Pinpoint the cell where the given text exists, returning its (x, y) midpoint coordinate. 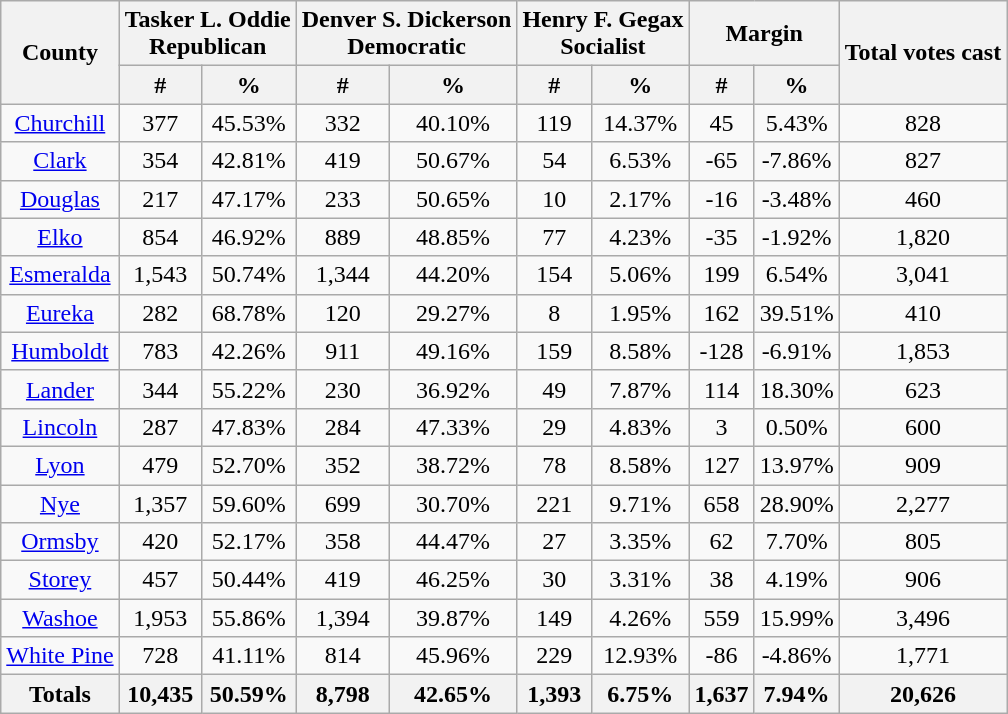
2.17% (640, 199)
Douglas (60, 199)
287 (160, 427)
1.95% (640, 313)
0.50% (796, 427)
149 (554, 618)
Denver S. DickersonDemocratic (406, 34)
344 (160, 389)
377 (160, 123)
50.67% (453, 161)
114 (722, 389)
27 (554, 542)
457 (160, 580)
45.53% (248, 123)
120 (342, 313)
50.74% (248, 275)
49 (554, 389)
827 (923, 161)
41.11% (248, 656)
-86 (722, 656)
3 (722, 427)
14.37% (640, 123)
783 (160, 351)
29 (554, 427)
911 (342, 351)
77 (554, 237)
805 (923, 542)
50.59% (248, 694)
39.87% (453, 618)
Henry F. GegaxSocialist (603, 34)
623 (923, 389)
119 (554, 123)
814 (342, 656)
County (60, 52)
4.83% (640, 427)
358 (342, 542)
28.90% (796, 503)
7.70% (796, 542)
-35 (722, 237)
6.53% (640, 161)
50.65% (453, 199)
8 (554, 313)
3,041 (923, 275)
3.31% (640, 580)
5.06% (640, 275)
78 (554, 465)
-7.86% (796, 161)
Eureka (60, 313)
20,626 (923, 694)
1,393 (554, 694)
-128 (722, 351)
127 (722, 465)
40.10% (453, 123)
42.65% (453, 694)
42.26% (248, 351)
Ormsby (60, 542)
233 (342, 199)
-65 (722, 161)
6.54% (796, 275)
854 (160, 237)
7.94% (796, 694)
38 (722, 580)
162 (722, 313)
38.72% (453, 465)
Margin (764, 34)
59.60% (248, 503)
1,394 (342, 618)
460 (923, 199)
55.86% (248, 618)
45 (722, 123)
221 (554, 503)
47.17% (248, 199)
68.78% (248, 313)
Clark (60, 161)
420 (160, 542)
44.47% (453, 542)
479 (160, 465)
29.27% (453, 313)
4.26% (640, 618)
1,543 (160, 275)
1,357 (160, 503)
7.87% (640, 389)
1,953 (160, 618)
1,637 (722, 694)
30 (554, 580)
559 (722, 618)
42.81% (248, 161)
-3.48% (796, 199)
909 (923, 465)
Lincoln (60, 427)
4.19% (796, 580)
54 (554, 161)
600 (923, 427)
12.93% (640, 656)
2,277 (923, 503)
-4.86% (796, 656)
-16 (722, 199)
Storey (60, 580)
1,853 (923, 351)
1,771 (923, 656)
52.17% (248, 542)
658 (722, 503)
410 (923, 313)
9.71% (640, 503)
154 (554, 275)
217 (160, 199)
906 (923, 580)
44.20% (453, 275)
159 (554, 351)
18.30% (796, 389)
332 (342, 123)
Washoe (60, 618)
Totals (60, 694)
199 (722, 275)
White Pine (60, 656)
354 (160, 161)
Lyon (60, 465)
49.16% (453, 351)
Lander (60, 389)
Churchill (60, 123)
46.92% (248, 237)
15.99% (796, 618)
45.96% (453, 656)
230 (342, 389)
-6.91% (796, 351)
Esmeralda (60, 275)
1,344 (342, 275)
Elko (60, 237)
10 (554, 199)
10,435 (160, 694)
52.70% (248, 465)
282 (160, 313)
47.33% (453, 427)
Total votes cast (923, 52)
39.51% (796, 313)
699 (342, 503)
47.83% (248, 427)
36.92% (453, 389)
Nye (60, 503)
728 (160, 656)
13.97% (796, 465)
55.22% (248, 389)
3,496 (923, 618)
Humboldt (60, 351)
4.23% (640, 237)
46.25% (453, 580)
50.44% (248, 580)
48.85% (453, 237)
-1.92% (796, 237)
3.35% (640, 542)
828 (923, 123)
62 (722, 542)
30.70% (453, 503)
1,820 (923, 237)
6.75% (640, 694)
Tasker L. OddieRepublican (208, 34)
229 (554, 656)
352 (342, 465)
5.43% (796, 123)
889 (342, 237)
8,798 (342, 694)
284 (342, 427)
